Return the (x, y) coordinate for the center point of the cell that contains the specified text.  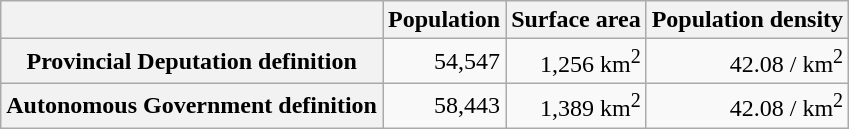
Provincial Deputation definition (192, 62)
1,389 km2 (576, 106)
Surface area (576, 20)
58,443 (444, 106)
Population density (747, 20)
Population (444, 20)
1,256 km2 (576, 62)
Autonomous Government definition (192, 106)
54,547 (444, 62)
